From the cell containing the given text, extract its center point as [X, Y] coordinate. 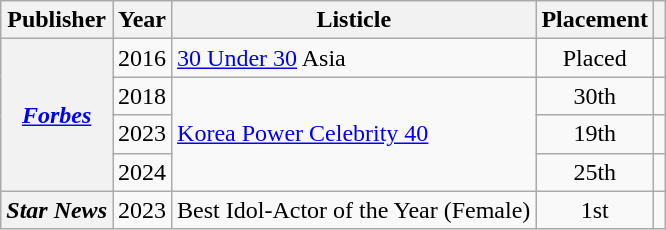
Star News [57, 210]
2016 [142, 58]
Best Idol-Actor of the Year (Female) [354, 210]
Placement [595, 20]
Placed [595, 58]
30th [595, 96]
Publisher [57, 20]
1st [595, 210]
2018 [142, 96]
Year [142, 20]
Korea Power Celebrity 40 [354, 134]
2024 [142, 172]
30 Under 30 Asia [354, 58]
19th [595, 134]
25th [595, 172]
Listicle [354, 20]
Forbes [57, 115]
